Detect which cell encompasses the target text, then output its (x, y) center coordinate. 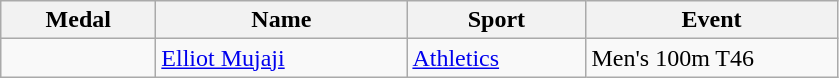
Men's 100m T46 (712, 58)
Name (282, 20)
Sport (496, 20)
Medal (78, 20)
Event (712, 20)
Athletics (496, 58)
Elliot Mujaji (282, 58)
